Return (x, y) of the center of cell containing provided text 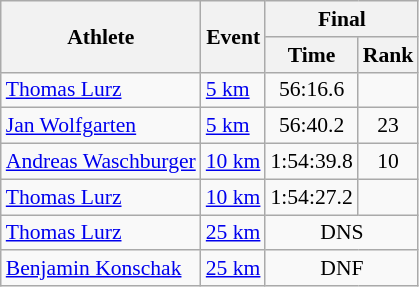
23 (388, 126)
Time (311, 55)
1:54:27.2 (311, 197)
DNF (342, 269)
Athlete (101, 36)
10 (388, 162)
56:16.6 (311, 90)
Benjamin Konschak (101, 269)
Jan Wolfgarten (101, 126)
Andreas Waschburger (101, 162)
DNS (342, 233)
Rank (388, 55)
56:40.2 (311, 126)
Event (234, 36)
Final (342, 19)
1:54:39.8 (311, 162)
